For the text-containing cell, return its midpoint in (x, y) coordinate format. 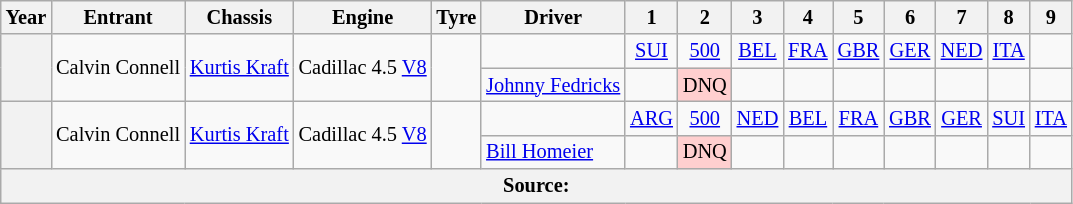
ARG (652, 118)
Tyre (457, 17)
3 (758, 17)
8 (1008, 17)
9 (1051, 17)
2 (705, 17)
Driver (553, 17)
4 (808, 17)
Johnny Fedricks (553, 85)
Engine (363, 17)
6 (910, 17)
7 (962, 17)
Entrant (118, 17)
1 (652, 17)
Source: (536, 186)
5 (859, 17)
Chassis (240, 17)
Year (26, 17)
Bill Homeier (553, 152)
